Locate the cell with the specified text and output its (x, y) center coordinate. 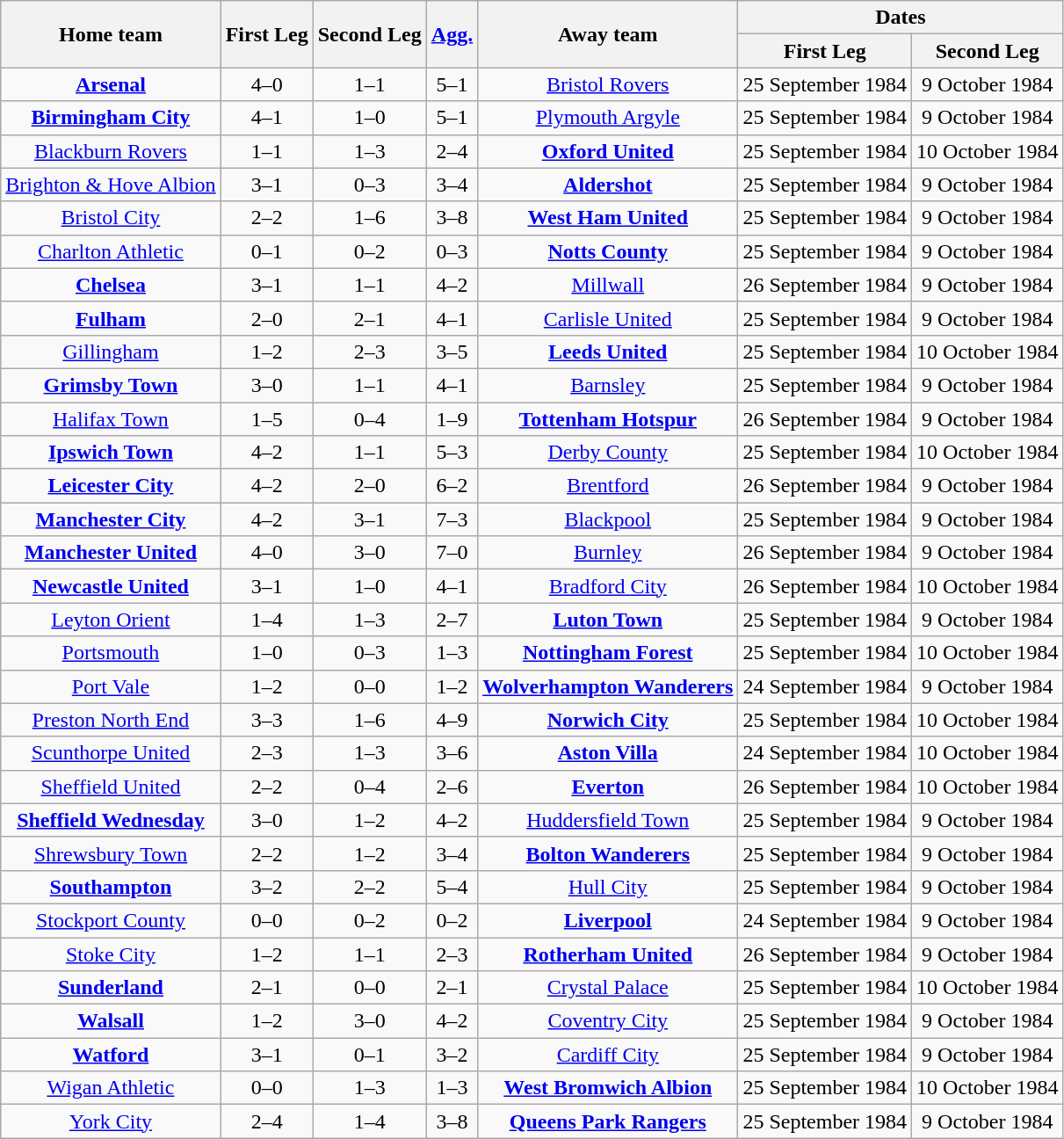
Cardiff City (608, 1055)
Luton Town (608, 620)
Wigan Athletic (111, 1088)
Oxford United (608, 151)
Leeds United (608, 352)
West Ham United (608, 218)
Ipswich Town (111, 453)
Bradford City (608, 586)
Manchester City (111, 519)
Blackpool (608, 519)
6–2 (452, 486)
Grimsby Town (111, 385)
5–3 (452, 453)
Birmingham City (111, 118)
Brighton & Hove Albion (111, 185)
Carlisle United (608, 318)
3–6 (452, 753)
Watford (111, 1055)
Queens Park Rangers (608, 1121)
Notts County (608, 251)
Manchester United (111, 553)
1–9 (452, 419)
Rotherham United (608, 954)
Aston Villa (608, 753)
5–4 (452, 887)
Sheffield Wednesday (111, 820)
Gillingham (111, 352)
Nottingham Forest (608, 653)
Port Vale (111, 686)
Stockport County (111, 920)
Preston North End (111, 720)
Halifax Town (111, 419)
Arsenal (111, 84)
Leicester City (111, 486)
Huddersfield Town (608, 820)
Chelsea (111, 285)
Sheffield United (111, 787)
1–5 (267, 419)
Liverpool (608, 920)
Agg. (452, 34)
Bristol City (111, 218)
7–0 (452, 553)
Aldershot (608, 185)
Blackburn Rovers (111, 151)
Walsall (111, 1021)
2–6 (452, 787)
Barnsley (608, 385)
Away team (608, 34)
Portsmouth (111, 653)
Coventry City (608, 1021)
Charlton Athletic (111, 251)
Millwall (608, 285)
3–3 (267, 720)
Wolverhampton Wanderers (608, 686)
Sunderland (111, 988)
Scunthorpe United (111, 753)
Tottenham Hotspur (608, 419)
2–7 (452, 620)
Hull City (608, 887)
Bolton Wanderers (608, 853)
Leyton Orient (111, 620)
Dates (901, 18)
York City (111, 1121)
4–9 (452, 720)
Fulham (111, 318)
Southampton (111, 887)
7–3 (452, 519)
3–5 (452, 352)
Stoke City (111, 954)
Brentford (608, 486)
Burnley (608, 553)
West Bromwich Albion (608, 1088)
Shrewsbury Town (111, 853)
Everton (608, 787)
Derby County (608, 453)
Bristol Rovers (608, 84)
Newcastle United (111, 586)
Crystal Palace (608, 988)
Plymouth Argyle (608, 118)
Norwich City (608, 720)
Home team (111, 34)
